Detect which cell encompasses the target text, then output its [x, y] center coordinate. 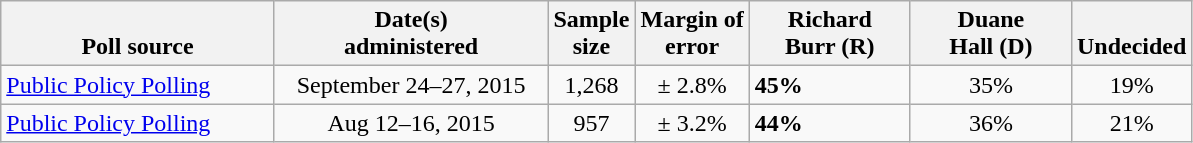
Undecided [1131, 34]
RichardBurr (R) [830, 34]
44% [830, 123]
± 3.2% [692, 123]
± 2.8% [692, 85]
957 [592, 123]
21% [1131, 123]
September 24–27, 2015 [411, 85]
Samplesize [592, 34]
35% [990, 85]
36% [990, 123]
Poll source [138, 34]
Date(s)administered [411, 34]
1,268 [592, 85]
45% [830, 85]
Aug 12–16, 2015 [411, 123]
Margin oferror [692, 34]
19% [1131, 85]
DuaneHall (D) [990, 34]
